Output the (x, y) coordinate of the center of the cell containing the given text.  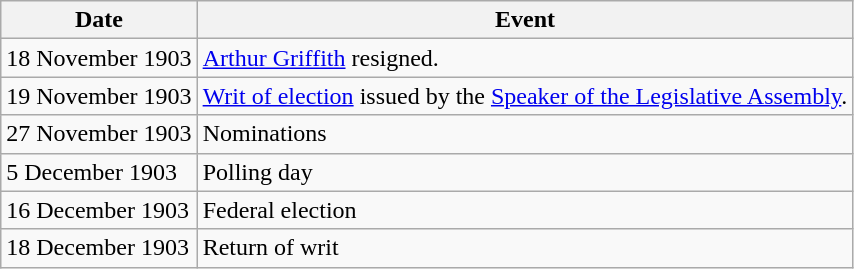
Return of writ (525, 248)
Nominations (525, 134)
Date (99, 20)
27 November 1903 (99, 134)
Polling day (525, 172)
16 December 1903 (99, 210)
Federal election (525, 210)
Writ of election issued by the Speaker of the Legislative Assembly. (525, 96)
Event (525, 20)
18 December 1903 (99, 248)
Arthur Griffith resigned. (525, 58)
19 November 1903 (99, 96)
5 December 1903 (99, 172)
18 November 1903 (99, 58)
